Search for the cell housing the specified text and yield its [X, Y] center coordinate. 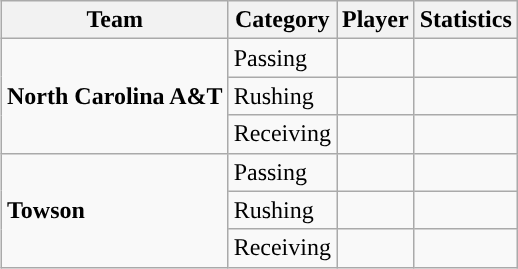
Category [282, 20]
Player [375, 20]
Statistics [466, 20]
North Carolina A&T [114, 96]
Towson [114, 210]
Team [114, 20]
